Find where the given text appears and provide that cell's center as (X, Y) coordinate. 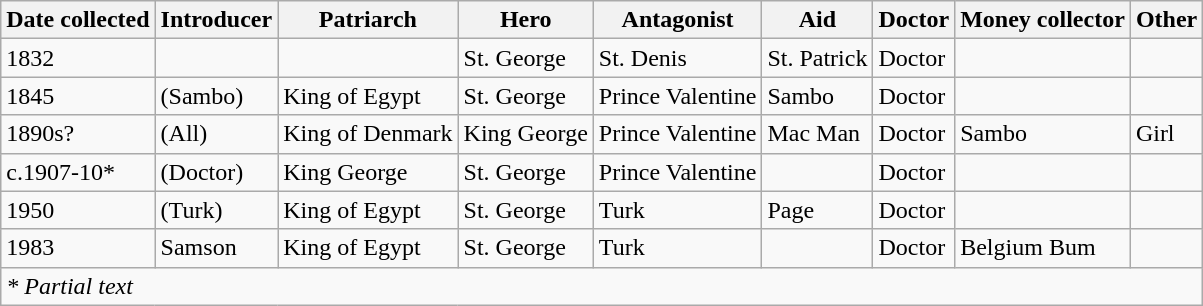
1832 (78, 58)
(All) (216, 134)
King of Denmark (368, 134)
1983 (78, 248)
St. Denis (678, 58)
Hero (526, 20)
c.1907-10* (78, 172)
St. Patrick (818, 58)
1890s? (78, 134)
Page (818, 210)
(Doctor) (216, 172)
Patriarch (368, 20)
* Partial text (602, 286)
1950 (78, 210)
1845 (78, 96)
Mac Man (818, 134)
(Sambo) (216, 96)
Other (1166, 20)
Date collected (78, 20)
Antagonist (678, 20)
Girl (1166, 134)
Belgium Bum (1043, 248)
Samson (216, 248)
Aid (818, 20)
Introducer (216, 20)
Money collector (1043, 20)
(Turk) (216, 210)
